Extract the (X, Y) coordinate from the center of the cell holding the provided text.  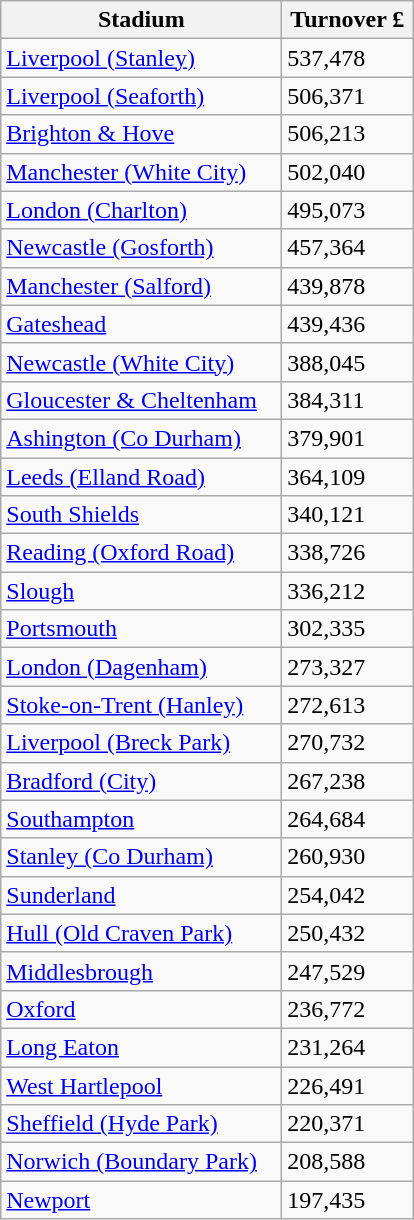
South Shields (142, 515)
502,040 (348, 172)
West Hartlepool (142, 1085)
388,045 (348, 362)
Hull (Old Craven Park) (142, 933)
267,238 (348, 781)
197,435 (348, 1200)
364,109 (348, 477)
Newcastle (Gosforth) (142, 248)
495,073 (348, 210)
Gloucester & Cheltenham (142, 400)
Sheffield (Hyde Park) (142, 1124)
273,327 (348, 667)
439,878 (348, 286)
Long Eaton (142, 1047)
Gateshead (142, 324)
Newcastle (White City) (142, 362)
Middlesbrough (142, 971)
Leeds (Elland Road) (142, 477)
Slough (142, 591)
Sunderland (142, 895)
Stadium (142, 20)
264,684 (348, 819)
Norwich (Boundary Park) (142, 1162)
506,371 (348, 96)
Newport (142, 1200)
247,529 (348, 971)
272,613 (348, 705)
231,264 (348, 1047)
Reading (Oxford Road) (142, 553)
Stoke-on-Trent (Hanley) (142, 705)
457,364 (348, 248)
Liverpool (Breck Park) (142, 743)
537,478 (348, 58)
302,335 (348, 629)
236,772 (348, 1009)
Manchester (White City) (142, 172)
Stanley (Co Durham) (142, 857)
Liverpool (Stanley) (142, 58)
379,901 (348, 438)
London (Charlton) (142, 210)
506,213 (348, 134)
Manchester (Salford) (142, 286)
Liverpool (Seaforth) (142, 96)
Oxford (142, 1009)
220,371 (348, 1124)
336,212 (348, 591)
Portsmouth (142, 629)
384,311 (348, 400)
Brighton & Hove (142, 134)
London (Dagenham) (142, 667)
226,491 (348, 1085)
250,432 (348, 933)
340,121 (348, 515)
338,726 (348, 553)
Ashington (Co Durham) (142, 438)
270,732 (348, 743)
Southampton (142, 819)
254,042 (348, 895)
Bradford (City) (142, 781)
439,436 (348, 324)
260,930 (348, 857)
Turnover £ (348, 20)
208,588 (348, 1162)
